Return (x, y) of the center of cell containing provided text 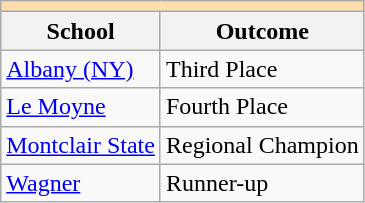
Le Moyne (81, 107)
Third Place (262, 69)
Regional Champion (262, 145)
Wagner (81, 183)
Runner-up (262, 183)
Outcome (262, 31)
Fourth Place (262, 107)
School (81, 31)
Montclair State (81, 145)
Albany (NY) (81, 69)
